Return the [X, Y] coordinate for the center point of the cell that contains the specified text.  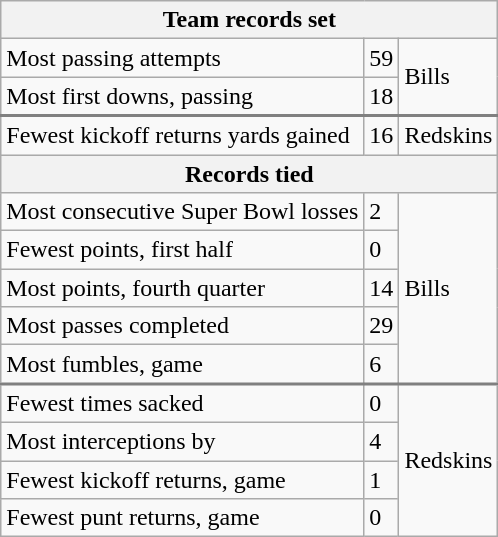
Most passes completed [182, 326]
Fewest punt returns, game [182, 518]
Most fumbles, game [182, 364]
Records tied [250, 173]
6 [382, 364]
Most interceptions by [182, 441]
Fewest times sacked [182, 404]
18 [382, 96]
1 [382, 479]
Most first downs, passing [182, 96]
4 [382, 441]
Most points, fourth quarter [182, 288]
29 [382, 326]
16 [382, 136]
Fewest kickoff returns, game [182, 479]
14 [382, 288]
Most consecutive Super Bowl losses [182, 212]
2 [382, 212]
Most passing attempts [182, 58]
59 [382, 58]
Fewest points, first half [182, 250]
Team records set [250, 20]
Fewest kickoff returns yards gained [182, 136]
